Capture the cell that displays the provided text and extract its (x, y) central coordinate. 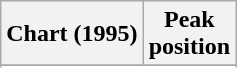
Peakposition (189, 34)
Chart (1995) (72, 34)
